Return the (X, Y) coordinate for the center point of the cell that contains the specified text.  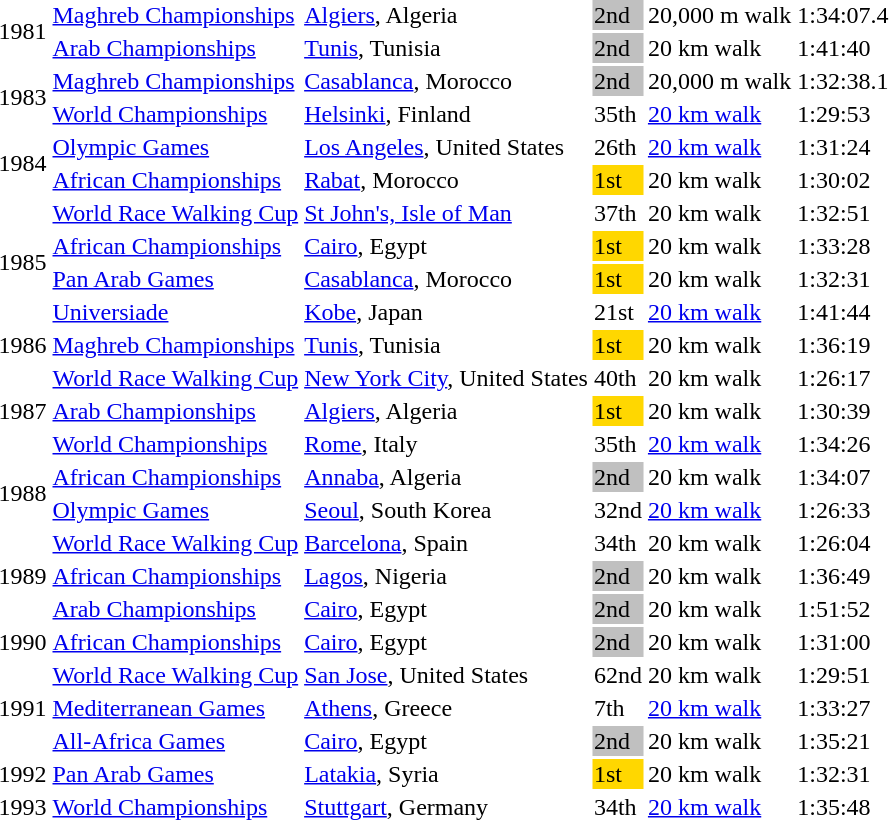
40th (618, 378)
7th (618, 708)
Rome, Italy (446, 444)
Athens, Greece (446, 708)
34th (618, 543)
62nd (618, 675)
Helsinki, Finland (446, 114)
San Jose, United States (446, 675)
New York City, United States (446, 378)
Los Angeles, United States (446, 147)
Rabat, Morocco (446, 180)
Mediterranean Games (176, 708)
21st (618, 312)
Kobe, Japan (446, 312)
37th (618, 213)
Annaba, Algeria (446, 477)
St John's, Isle of Man (446, 213)
Barcelona, Spain (446, 543)
Latakia, Syria (446, 774)
32nd (618, 510)
Lagos, Nigeria (446, 576)
Seoul, South Korea (446, 510)
Universiade (176, 312)
All-Africa Games (176, 741)
26th (618, 147)
